Identify which cell holds the provided text, then report its (x, y) central coordinate. 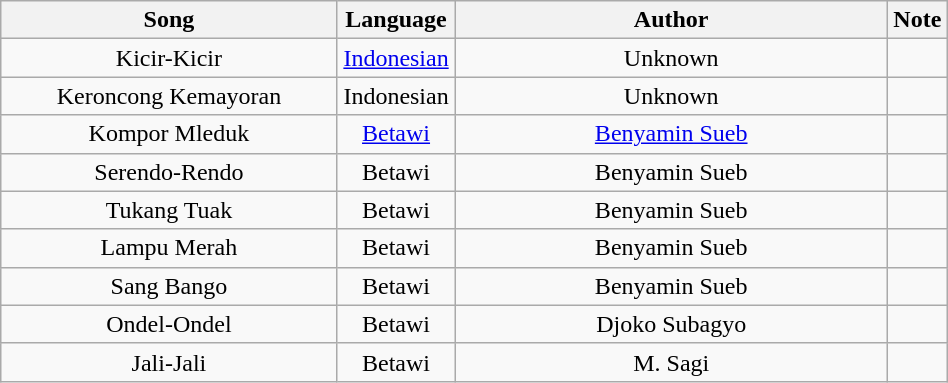
M. Sagi (671, 362)
Keroncong Kemayoran (169, 96)
Note (917, 20)
Tukang Tuak (169, 210)
Lampu Merah (169, 248)
Language (396, 20)
Djoko Subagyo (671, 324)
Sang Bango (169, 286)
Jali-Jali (169, 362)
Kicir-Kicir (169, 58)
Kompor Mleduk (169, 134)
Song (169, 20)
Serendo-Rendo (169, 172)
Ondel-Ondel (169, 324)
Author (671, 20)
